Locate the cell with the specified text and output its [X, Y] center coordinate. 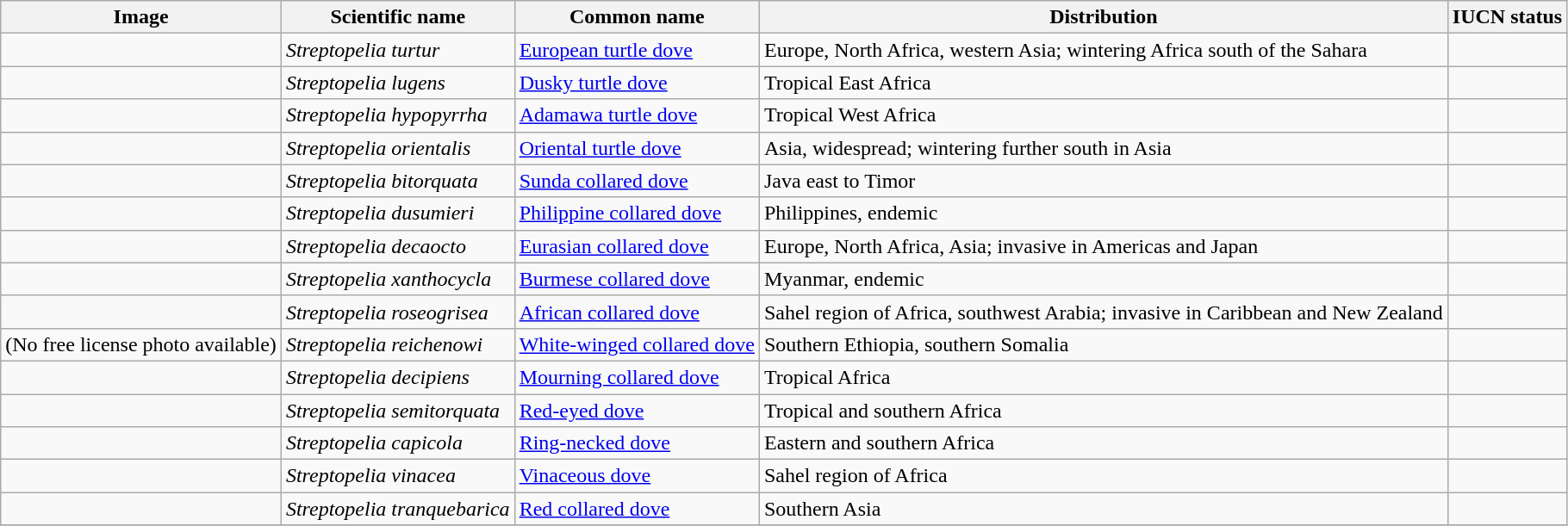
Tropical East Africa [1103, 83]
(No free license photo available) [141, 344]
Java east to Timor [1103, 181]
Vinaceous dove [637, 476]
Distribution [1103, 17]
European turtle dove [637, 50]
Oriental turtle dove [637, 148]
Streptopelia turtur [398, 50]
Eastern and southern Africa [1103, 443]
Streptopelia lugens [398, 83]
IUCN status [1507, 17]
Image [141, 17]
Sahel region of Africa, southwest Arabia; invasive in Caribbean and New Zealand [1103, 312]
Streptopelia orientalis [398, 148]
Sunda collared dove [637, 181]
Tropical Africa [1103, 377]
Streptopelia decipiens [398, 377]
Red collared dove [637, 509]
Southern Ethiopia, southern Somalia [1103, 344]
Southern Asia [1103, 509]
Eurasian collared dove [637, 246]
Streptopelia bitorquata [398, 181]
Myanmar, endemic [1103, 279]
Streptopelia decaocto [398, 246]
Tropical West Africa [1103, 115]
Asia, widespread; wintering further south in Asia [1103, 148]
Burmese collared dove [637, 279]
Red-eyed dove [637, 411]
Scientific name [398, 17]
Streptopelia reichenowi [398, 344]
White-winged collared dove [637, 344]
Europe, North Africa, Asia; invasive in Americas and Japan [1103, 246]
Ring-necked dove [637, 443]
Streptopelia vinacea [398, 476]
Europe, North Africa, western Asia; wintering Africa south of the Sahara [1103, 50]
Tropical and southern Africa [1103, 411]
Streptopelia roseogrisea [398, 312]
Streptopelia hypopyrrha [398, 115]
African collared dove [637, 312]
Philippines, endemic [1103, 213]
Philippine collared dove [637, 213]
Common name [637, 17]
Sahel region of Africa [1103, 476]
Streptopelia xanthocycla [398, 279]
Streptopelia semitorquata [398, 411]
Adamawa turtle dove [637, 115]
Streptopelia tranquebarica [398, 509]
Streptopelia dusumieri [398, 213]
Streptopelia capicola [398, 443]
Mourning collared dove [637, 377]
Dusky turtle dove [637, 83]
